Provide the (X, Y) coordinate of the cell's center where the given text is located.  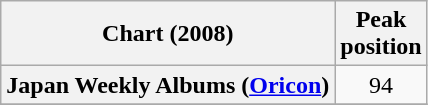
Peakposition (381, 34)
Japan Weekly Albums (Oricon) (168, 85)
94 (381, 85)
Chart (2008) (168, 34)
